Output the [x, y] coordinate of the center of the cell containing the given text.  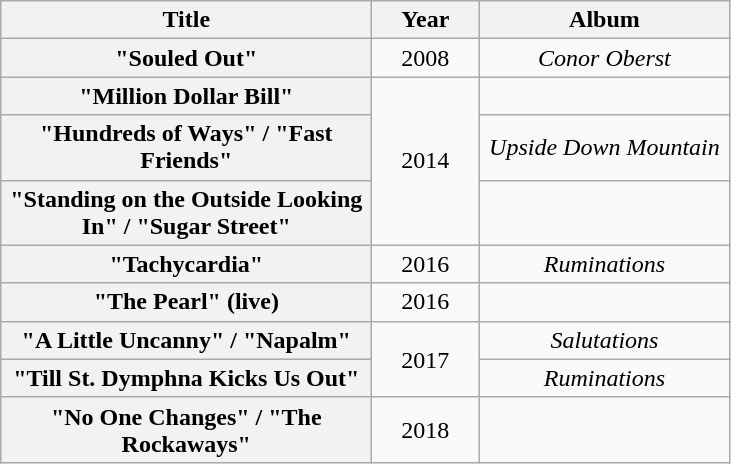
"Souled Out" [186, 58]
"The Pearl" (live) [186, 302]
"Tachycardia" [186, 264]
"Till St. Dymphna Kicks Us Out" [186, 378]
"No One Changes" / "The Rockaways" [186, 430]
"Hundreds of Ways" / "Fast Friends" [186, 148]
"A Little Uncanny" / "Napalm" [186, 340]
2014 [426, 161]
"Million Dollar Bill" [186, 96]
Conor Oberst [604, 58]
Salutations [604, 340]
"Standing on the Outside Looking In" / "Sugar Street" [186, 212]
Title [186, 20]
Upside Down Mountain [604, 148]
Album [604, 20]
2008 [426, 58]
Year [426, 20]
2017 [426, 359]
2018 [426, 430]
